Provide the [x, y] coordinate of the cell's center where the given text is located.  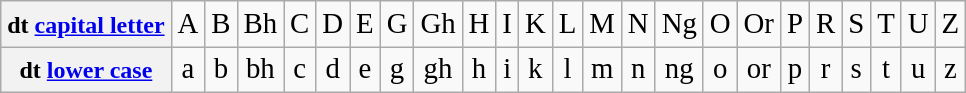
b [221, 70]
m [602, 70]
P [794, 24]
a [188, 70]
or [758, 70]
dt capital letter [86, 24]
z [950, 70]
L [568, 24]
c [300, 70]
T [886, 24]
t [886, 70]
U [918, 24]
Gh [438, 24]
Z [950, 24]
e [366, 70]
gh [438, 70]
o [720, 70]
B [221, 24]
A [188, 24]
G [397, 24]
K [535, 24]
M [602, 24]
Ng [679, 24]
p [794, 70]
R [825, 24]
d [333, 70]
s [856, 70]
S [856, 24]
g [397, 70]
l [568, 70]
dt lower case [86, 70]
E [366, 24]
C [300, 24]
n [638, 70]
ng [679, 70]
u [918, 70]
bh [260, 70]
D [333, 24]
N [638, 24]
h [479, 70]
I [508, 24]
O [720, 24]
i [508, 70]
k [535, 70]
Or [758, 24]
Bh [260, 24]
H [479, 24]
r [825, 70]
